From the cell containing the given text, extract its center point as [X, Y] coordinate. 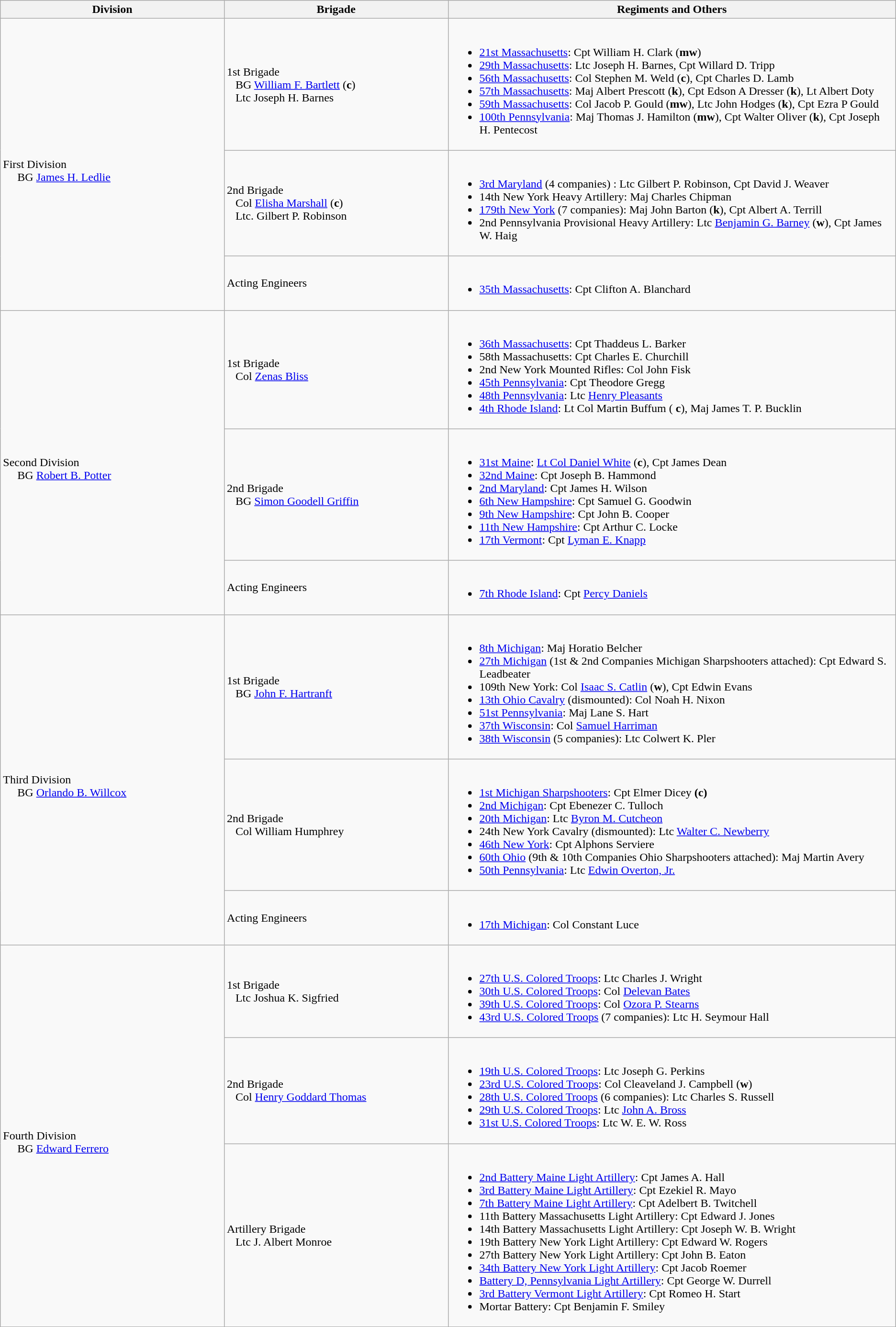
2nd Brigade Col William Humphrey [336, 825]
2nd Brigade BG Simon Goodell Griffin [336, 495]
1st Brigade Col Zenas Bliss [336, 369]
Artillery Brigade Ltc J. Albert Monroe [336, 1236]
1st Brigade Ltc Joshua K. Sigfried [336, 991]
2nd Brigade Col Henry Goddard Thomas [336, 1090]
35th Massachusetts: Cpt Clifton A. Blanchard [672, 283]
Regiments and Others [672, 10]
1st Brigade BG John F. Hartranft [336, 687]
Third Division BG Orlando B. Willcox [112, 780]
Second Division BG Robert B. Potter [112, 462]
Brigade [336, 10]
17th Michigan: Col Constant Luce [672, 918]
Fourth Division BG Edward Ferrero [112, 1136]
7th Rhode Island: Cpt Percy Daniels [672, 588]
1st Brigade BG William F. Bartlett (c) Ltc Joseph H. Barnes [336, 84]
2nd Brigade Col Elisha Marshall (c) Ltc. Gilbert P. Robinson [336, 203]
First Division BG James H. Ledlie [112, 165]
Division [112, 10]
